Capture the cell that displays the provided text and extract its [X, Y] central coordinate. 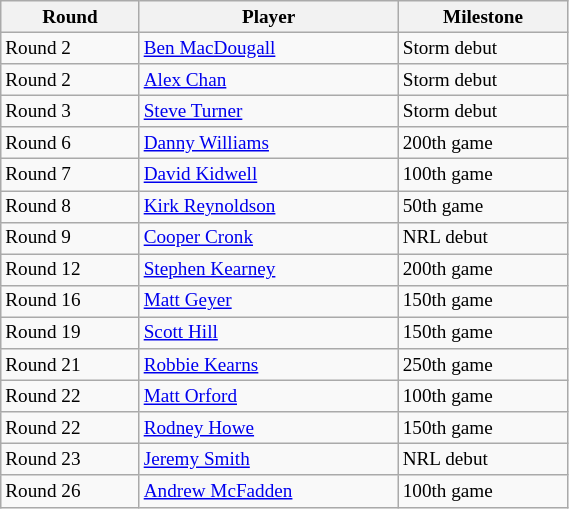
Round 23 [70, 460]
Rodney Howe [268, 428]
David Kidwell [268, 175]
Milestone [483, 17]
Matt Geyer [268, 301]
Round 6 [70, 143]
Round 21 [70, 365]
Scott Hill [268, 333]
Round 3 [70, 111]
Kirk Reynoldson [268, 206]
Round 9 [70, 238]
Round 12 [70, 270]
Round 8 [70, 206]
50th game [483, 206]
Round 26 [70, 491]
Robbie Kearns [268, 365]
Round 19 [70, 333]
Danny Williams [268, 143]
Player [268, 17]
Matt Orford [268, 396]
Cooper Cronk [268, 238]
Round 16 [70, 301]
Round [70, 17]
Ben MacDougall [268, 48]
Steve Turner [268, 111]
250th game [483, 365]
Round 7 [70, 175]
Jeremy Smith [268, 460]
Andrew McFadden [268, 491]
Alex Chan [268, 80]
Stephen Kearney [268, 270]
